Provide the (x, y) coordinate of the cell's center where the given text is located.  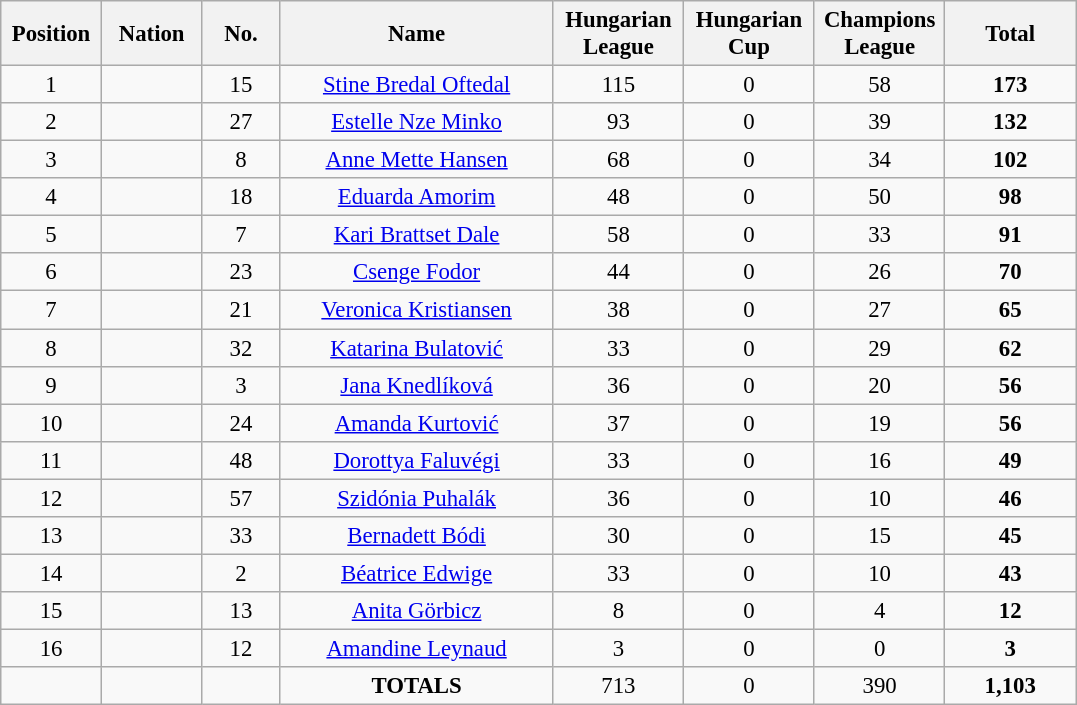
46 (1010, 498)
19 (880, 423)
Amanda Kurtović (416, 423)
Champions League (880, 34)
Eduarda Amorim (416, 197)
70 (1010, 273)
11 (52, 460)
713 (618, 686)
68 (618, 160)
Estelle Nze Minko (416, 122)
Béatrice Edwige (416, 573)
23 (241, 273)
34 (880, 160)
Total (1010, 34)
TOTALS (416, 686)
Bernadett Bódi (416, 536)
30 (618, 536)
Stine Bredal Oftedal (416, 85)
No. (241, 34)
57 (241, 498)
9 (52, 385)
93 (618, 122)
32 (241, 348)
Jana Knedlíková (416, 385)
65 (1010, 310)
62 (1010, 348)
Szidónia Puhalák (416, 498)
Veronica Kristiansen (416, 310)
39 (880, 122)
1,103 (1010, 686)
44 (618, 273)
Hungarian League (618, 34)
132 (1010, 122)
Anita Görbicz (416, 611)
Dorottya Faluvégi (416, 460)
6 (52, 273)
5 (52, 235)
Hungarian Cup (750, 34)
Position (52, 34)
1 (52, 85)
115 (618, 85)
43 (1010, 573)
18 (241, 197)
91 (1010, 235)
45 (1010, 536)
37 (618, 423)
Kari Brattset Dale (416, 235)
Anne Mette Hansen (416, 160)
102 (1010, 160)
Nation (152, 34)
49 (1010, 460)
21 (241, 310)
Csenge Fodor (416, 273)
Katarina Bulatović (416, 348)
20 (880, 385)
390 (880, 686)
29 (880, 348)
50 (880, 197)
38 (618, 310)
Amandine Leynaud (416, 648)
173 (1010, 85)
Name (416, 34)
98 (1010, 197)
24 (241, 423)
14 (52, 573)
26 (880, 273)
